Detect which cell encompasses the target text, then output its [X, Y] center coordinate. 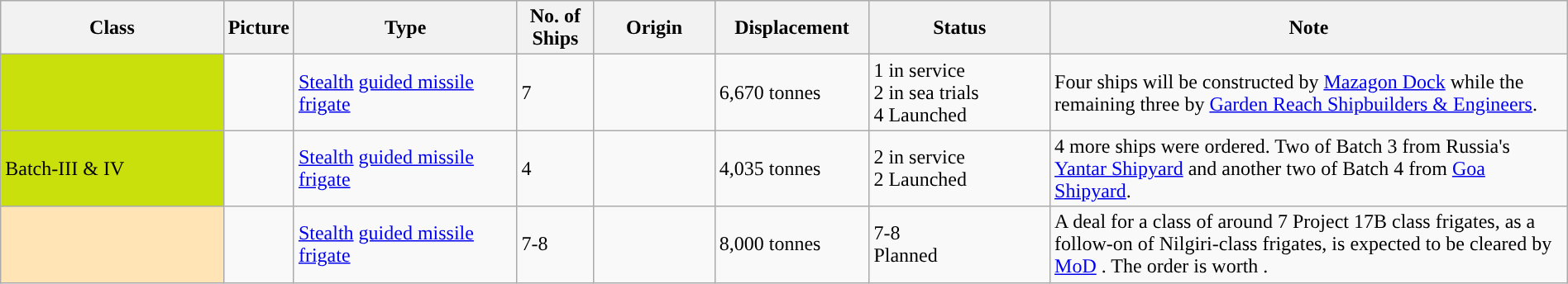
Status [959, 28]
Batch-III & IV [112, 168]
Four ships will be constructed by Mazagon Dock while the remaining three by Garden Reach Shipbuilders & Engineers. [1309, 92]
7-8Planned [959, 244]
8,000 tonnes [792, 244]
No. of Ships [556, 28]
Type [405, 28]
4 more ships were ordered. Two of Batch 3 from Russia's Yantar Shipyard and another two of Batch 4 from Goa Shipyard. [1309, 168]
6,670 tonnes [792, 92]
2 in service2 Launched [959, 168]
1 in service2 in sea trials4 Launched [959, 92]
Picture [258, 28]
Origin [654, 28]
Displacement [792, 28]
Note [1309, 28]
4 [556, 168]
7-8 [556, 244]
Class [112, 28]
4,035 tonnes [792, 168]
7 [556, 92]
